Pinpoint the cell where the given text exists, returning its [X, Y] midpoint coordinate. 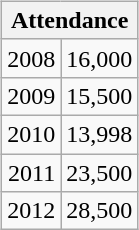
2009 [32, 96]
2011 [32, 173]
28,500 [100, 211]
13,998 [100, 134]
2012 [32, 211]
2010 [32, 134]
23,500 [100, 173]
15,500 [100, 96]
2008 [32, 58]
Attendance [70, 20]
16,000 [100, 58]
